Provide the [x, y] coordinate of the cell's center where the given text is located.  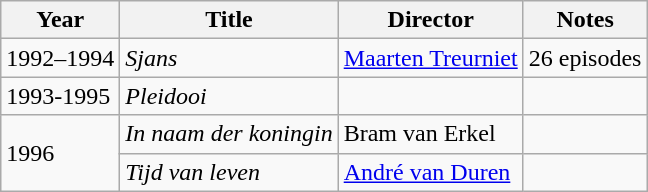
André van Duren [430, 172]
1996 [60, 153]
1992–1994 [60, 58]
26 episodes [585, 58]
Year [60, 20]
Tijd van leven [229, 172]
Title [229, 20]
1993-1995 [60, 96]
Director [430, 20]
Sjans [229, 58]
Notes [585, 20]
Maarten Treurniet [430, 58]
In naam der koningin [229, 134]
Bram van Erkel [430, 134]
Pleidooi [229, 96]
